Detect which cell encompasses the target text, then output its [X, Y] center coordinate. 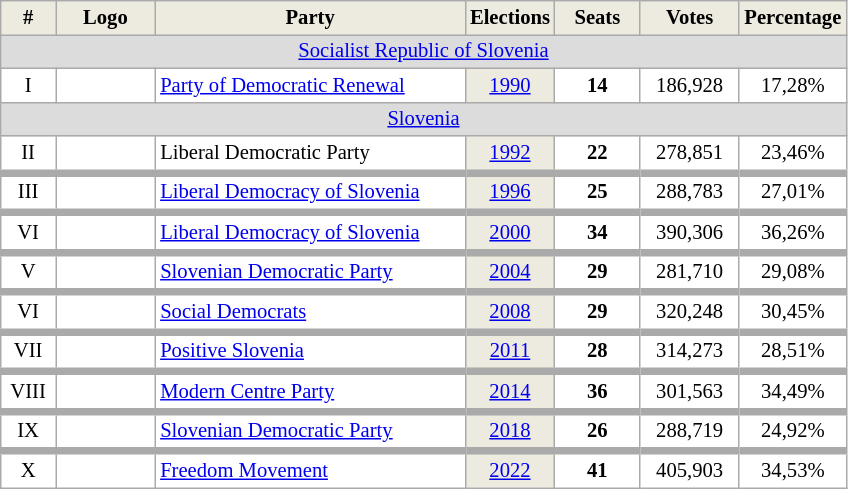
1992 [510, 154]
314,273 [690, 351]
36 [598, 391]
Votes [690, 17]
288,783 [690, 192]
25 [598, 192]
30,45% [792, 312]
288,719 [690, 431]
Liberal Democratic Party [310, 154]
278,851 [690, 154]
14 [598, 85]
281,710 [690, 272]
34,53% [792, 468]
2011 [510, 351]
2004 [510, 272]
III [28, 192]
IX [28, 431]
2022 [510, 468]
Logo [106, 17]
Percentage [792, 17]
X [28, 468]
17,28% [792, 85]
1996 [510, 192]
405,903 [690, 468]
36,26% [792, 232]
28,51% [792, 351]
2018 [510, 431]
Social Democrats [310, 312]
VIII [28, 391]
29,08% [792, 272]
301,563 [690, 391]
I [28, 85]
186,928 [690, 85]
34,49% [792, 391]
Party of Democratic Renewal [310, 85]
24,92% [792, 431]
Slovenia [424, 119]
VII [28, 351]
Socialist Republic of Slovenia [424, 51]
34 [598, 232]
Freedom Movement [310, 468]
28 [598, 351]
Modern Centre Party [310, 391]
41 [598, 468]
2000 [510, 232]
23,46% [792, 154]
26 [598, 431]
II [28, 154]
27,01% [792, 192]
V [28, 272]
320,248 [690, 312]
# [28, 17]
22 [598, 154]
Party [310, 17]
Seats [598, 17]
1990 [510, 85]
390,306 [690, 232]
Positive Slovenia [310, 351]
Elections [510, 17]
2008 [510, 312]
2014 [510, 391]
